Scan for the cell matching the given text and deliver its [x, y] coordinate at center. 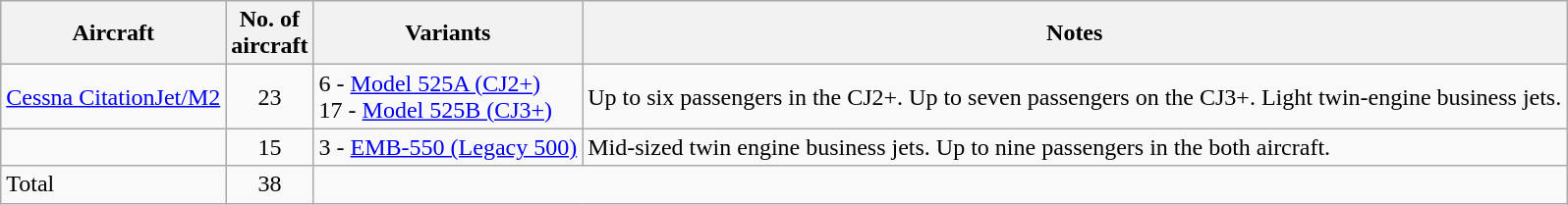
3 - EMB-550 (Legacy 500) [448, 147]
23 [269, 96]
Variants [448, 33]
Up to six passengers in the CJ2+. Up to seven passengers on the CJ3+. Light twin-engine business jets. [1075, 96]
Cessna CitationJet/M2 [114, 96]
15 [269, 147]
6 - Model 525A (CJ2+)17 - Model 525B (CJ3+) [448, 96]
No. ofaircraft [269, 33]
Mid-sized twin engine business jets. Up to nine passengers in the both aircraft. [1075, 147]
Notes [1075, 33]
38 [269, 184]
Aircraft [114, 33]
Total [114, 184]
